For the text-containing cell, return its midpoint in [x, y] coordinate format. 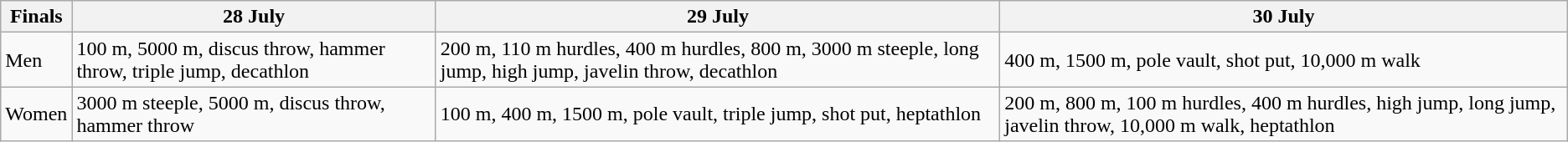
200 m, 800 m, 100 m hurdles, 400 m hurdles, high jump, long jump, javelin throw, 10,000 m walk, heptathlon [1284, 114]
200 m, 110 m hurdles, 400 m hurdles, 800 m, 3000 m steeple, long jump, high jump, javelin throw, decathlon [717, 60]
29 July [717, 17]
100 m, 5000 m, discus throw, hammer throw, triple jump, decathlon [254, 60]
Women [37, 114]
3000 m steeple, 5000 m, discus throw, hammer throw [254, 114]
400 m, 1500 m, pole vault, shot put, 10,000 m walk [1284, 60]
Finals [37, 17]
30 July [1284, 17]
28 July [254, 17]
100 m, 400 m, 1500 m, pole vault, triple jump, shot put, heptathlon [717, 114]
Men [37, 60]
